Pinpoint the cell where the given text exists, returning its [x, y] midpoint coordinate. 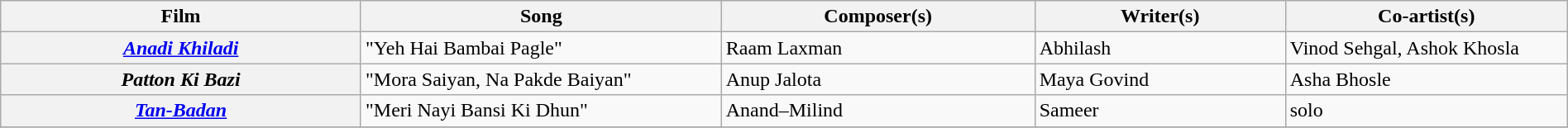
Writer(s) [1159, 17]
Song [541, 17]
"Meri Nayi Bansi Ki Dhun" [541, 111]
Anup Jalota [878, 79]
Co-artist(s) [1426, 17]
"Yeh Hai Bambai Pagle" [541, 48]
Maya Govind [1159, 79]
Asha Bhosle [1426, 79]
Film [181, 17]
solo [1426, 111]
Vinod Sehgal, Ashok Khosla [1426, 48]
Anand–Milind [878, 111]
Sameer [1159, 111]
Raam Laxman [878, 48]
"Mora Saiyan, Na Pakde Baiyan" [541, 79]
Abhilash [1159, 48]
Tan-Badan [181, 111]
Anadi Khiladi [181, 48]
Patton Ki Bazi [181, 79]
Composer(s) [878, 17]
